Determine the [x, y] coordinate at the center of the cell enclosing the given text.  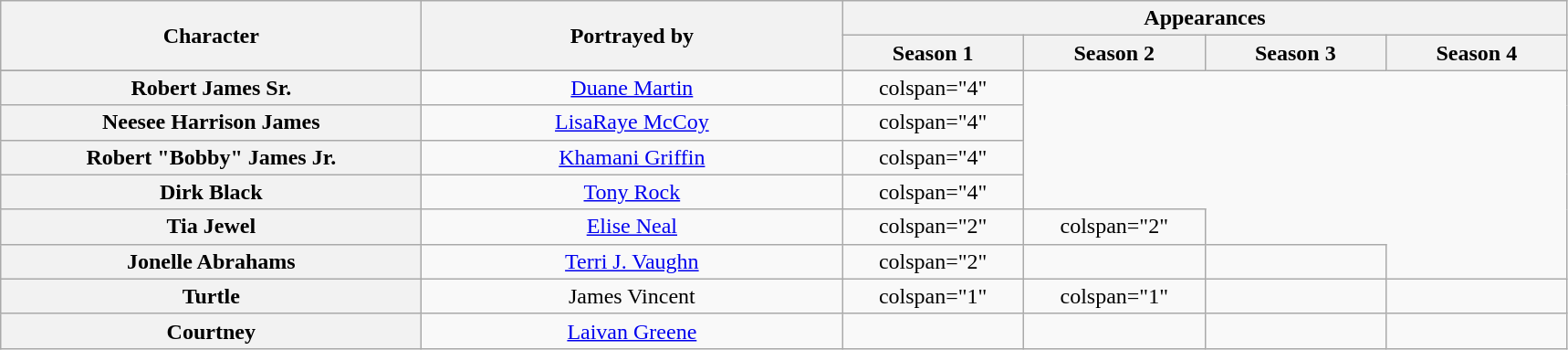
Season 1 [933, 53]
Season 3 [1296, 53]
Courtney [212, 331]
Tia Jewel [212, 227]
Terri J. Vaughn [632, 261]
Appearances [1205, 18]
Laivan Greene [632, 331]
Turtle [212, 296]
Jonelle Abrahams [212, 261]
Robert James Sr. [212, 88]
Dirk Black [212, 192]
Season 2 [1113, 53]
Elise Neal [632, 227]
LisaRaye McCoy [632, 122]
Portrayed by [632, 36]
Robert "Bobby" James Jr. [212, 157]
Tony Rock [632, 192]
James Vincent [632, 296]
Khamani Griffin [632, 157]
Neesee Harrison James [212, 122]
Character [212, 36]
Duane Martin [632, 88]
Season 4 [1477, 53]
